For the text-containing cell, return its midpoint in [X, Y] coordinate format. 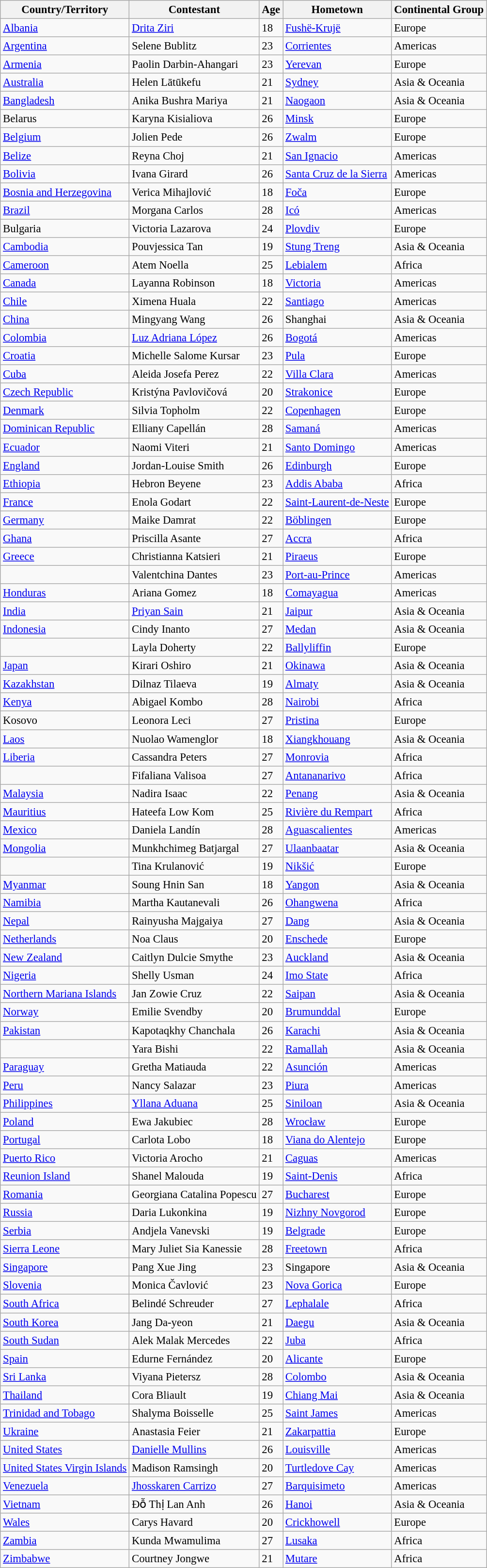
Dilnaz Tilaeva [194, 684]
Ballyliffin [337, 648]
Abigael Kombo [194, 703]
Rivière du Rempart [337, 812]
Jordan-Louise Smith [194, 465]
Victoria [337, 283]
Helen Lātūkefu [194, 82]
Cameroon [65, 265]
Santa Cruz de la Sierra [337, 174]
Karyna Kisialiova [194, 119]
Myanmar [65, 884]
Yangon [337, 884]
South Korea [65, 1322]
Liberia [65, 757]
Aguascalientes [337, 830]
Kosovo [65, 720]
Leonora Leci [194, 720]
Emilie Svendby [194, 1012]
Armenia [65, 64]
France [65, 502]
Reyna Choj [194, 156]
Croatia [65, 356]
Layanna Robinson [194, 283]
Edurne Fernández [194, 1359]
Hateefa Low Kom [194, 812]
Santiago [337, 301]
Venezuela [65, 1486]
Serbia [65, 1231]
Bolivia [65, 174]
Georgiana Catalina Popescu [194, 1195]
Courtney Jongwe [194, 1559]
Nairobi [337, 703]
Pristina [337, 720]
Belize [65, 156]
Morgana Carlos [194, 210]
Monica Čavlović [194, 1285]
Munkhchimeg Batjargal [194, 848]
Rainyusha Majgaiya [194, 921]
Nepal [65, 921]
Mauritius [65, 812]
Mongolia [65, 848]
Mary Juliet Sia Kanessie [194, 1249]
Bogotá [337, 338]
Silvia Topholm [194, 411]
Edinburgh [337, 465]
Soung Hnin San [194, 884]
Vietnam [65, 1504]
Michelle Salome Kursar [194, 356]
Maike Damrat [194, 520]
Cambodia [65, 247]
Sierra Leone [65, 1249]
Dang [337, 921]
Accra [337, 538]
Sri Lanka [65, 1376]
Bosnia and Herzegovina [65, 192]
Dominican Republic [65, 429]
Puerto Rico [65, 1158]
Naogaon [337, 101]
Reunion Island [65, 1176]
Noa Claus [194, 939]
Caitlyn Dulcie Smythe [194, 958]
Laos [65, 739]
Juba [337, 1340]
Portugal [65, 1140]
Namibia [65, 903]
Asunción [337, 1067]
Colombo [337, 1376]
Imo State [337, 976]
United States Virgin Islands [65, 1468]
Ivana Girard [194, 174]
Poland [65, 1121]
Paraguay [65, 1067]
Kristýna Pavlovičová [194, 392]
Ariana Gomez [194, 593]
Viyana Pietersz [194, 1376]
Continental Group [439, 10]
Zakarpattia [337, 1431]
Jaipur [337, 611]
New Zealand [65, 958]
Christianna Katsieri [194, 557]
Carlota Lobo [194, 1140]
Pang Xue Jing [194, 1267]
Spain [65, 1359]
Zimbabwe [65, 1559]
Stung Treng [337, 247]
Shalyma Boisselle [194, 1413]
Malaysia [65, 793]
Bucharest [337, 1195]
Thailand [65, 1395]
Contestant [194, 10]
Shanel Malouda [194, 1176]
Russia [65, 1213]
Yara Bishi [194, 1049]
Paolin Darbin-Ahangari [194, 64]
Freetown [337, 1249]
Saipan [337, 994]
Belarus [65, 119]
Daria Lukonkina [194, 1213]
Penang [337, 793]
Layla Doherty [194, 648]
Nigeria [65, 976]
Anika Bushra Mariya [194, 101]
Netherlands [65, 939]
Wales [65, 1522]
Atem Noella [194, 265]
Antananarivo [337, 775]
Jolien Pede [194, 137]
Bulgaria [65, 228]
Country/Territory [65, 10]
Daegu [337, 1322]
Priscilla Asante [194, 538]
China [65, 320]
Victoria Lazarova [194, 228]
Nova Gorica [337, 1285]
Belindé Schreuder [194, 1304]
Ximena Huala [194, 301]
Albania [65, 28]
Kirari Oshiro [194, 666]
Monrovia [337, 757]
Fifaliana Valisoa [194, 775]
Argentina [65, 46]
Hometown [337, 10]
Germany [65, 520]
Mingyang Wang [194, 320]
San Ignacio [337, 156]
Trinidad and Tobago [65, 1413]
Minsk [337, 119]
Mexico [65, 830]
Piraeus [337, 557]
Selene Bublitz [194, 46]
Kazakhstan [65, 684]
India [65, 611]
Japan [65, 666]
Jhosskaren Carrizo [194, 1486]
Czech Republic [65, 392]
Peru [65, 1085]
Fushë-Krujë [337, 28]
Icó [337, 210]
Shanghai [337, 320]
Brumunddal [337, 1012]
Strakonice [337, 392]
Cindy Inanto [194, 629]
Priyan Sain [194, 611]
Ohangwena [337, 903]
Ewa Jakubiec [194, 1121]
United States [65, 1450]
Foča [337, 192]
Enschede [337, 939]
Santo Domingo [337, 447]
Gretha Matiauda [194, 1067]
Viana do Alentejo [337, 1140]
Pouvjessica Tan [194, 247]
Đỗ Thị Lan Anh [194, 1504]
Brazil [65, 210]
Crickhowell [337, 1522]
Chile [65, 301]
Valentchina Dantes [194, 575]
South Sudan [65, 1340]
Nuolao Wamenglor [194, 739]
Philippines [65, 1104]
Nizhny Novgorod [337, 1213]
Lebialem [337, 265]
Age [271, 10]
Nikšić [337, 866]
Romania [65, 1195]
Samaná [337, 429]
Ghana [65, 538]
Honduras [65, 593]
Zambia [65, 1541]
Shelly Usman [194, 976]
Northern Mariana Islands [65, 994]
Aleida Josefa Perez [194, 374]
Bangladesh [65, 101]
Victoria Arocho [194, 1158]
Ecuador [65, 447]
Ulaanbaatar [337, 848]
Wrocław [337, 1121]
England [65, 465]
Kenya [65, 703]
Madison Ramsingh [194, 1468]
Cuba [65, 374]
Greece [65, 557]
Luz Adriana López [194, 338]
Denmark [65, 411]
Ramallah [337, 1049]
Kapotaqkhy Chanchala [194, 1030]
Verica Mihajlović [194, 192]
Andjela Vanevski [194, 1231]
South Africa [65, 1304]
Ukraine [65, 1431]
Hanoi [337, 1504]
Port-au-Prince [337, 575]
Jan Zowie Cruz [194, 994]
Enola Godart [194, 502]
Turtledove Cay [337, 1468]
Copenhagen [337, 411]
Indonesia [65, 629]
Mutare [337, 1559]
Saint James [337, 1413]
Pakistan [65, 1030]
Yllana Aduana [194, 1104]
Corrientes [337, 46]
Kunda Mwamulima [194, 1541]
Nadira Isaac [194, 793]
Piura [337, 1085]
Cora Bliault [194, 1395]
Chiang Mai [337, 1395]
Alek Malak Mercedes [194, 1340]
Medan [337, 629]
Belgrade [337, 1231]
Böblingen [337, 520]
Sydney [337, 82]
Elliany Capellán [194, 429]
Almaty [337, 684]
Australia [65, 82]
Naomi Viteri [194, 447]
Xiangkhouang [337, 739]
Canada [65, 283]
Colombia [65, 338]
Caguas [337, 1158]
Okinawa [337, 666]
Comayagua [337, 593]
Drita Ziri [194, 28]
Lephalale [337, 1304]
Nancy Salazar [194, 1085]
Plovdiv [337, 228]
Tina Krulanović [194, 866]
Danielle Mullins [194, 1450]
Louisville [337, 1450]
Saint-Laurent-de-Neste [337, 502]
Hebron Beyene [194, 483]
Saint-Denis [337, 1176]
Martha Kautanevali [194, 903]
Zwalm [337, 137]
Karachi [337, 1030]
Lusaka [337, 1541]
Cassandra Peters [194, 757]
Auckland [337, 958]
Pula [337, 356]
Norway [65, 1012]
Carys Havard [194, 1522]
Alicante [337, 1359]
Ethiopia [65, 483]
Slovenia [65, 1285]
Yerevan [337, 64]
Barquisimeto [337, 1486]
Villa Clara [337, 374]
Daniela Landín [194, 830]
Addis Ababa [337, 483]
Jang Da-yeon [194, 1322]
Anastasia Feier [194, 1431]
Belgium [65, 137]
Siniloan [337, 1104]
